Scan for the cell matching the given text and deliver its [X, Y] coordinate at center. 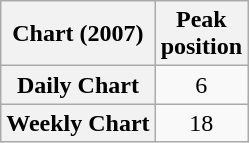
Peakposition [201, 34]
Chart (2007) [78, 34]
18 [201, 123]
Weekly Chart [78, 123]
6 [201, 85]
Daily Chart [78, 85]
